Pinpoint the cell where the given text exists, returning its [x, y] midpoint coordinate. 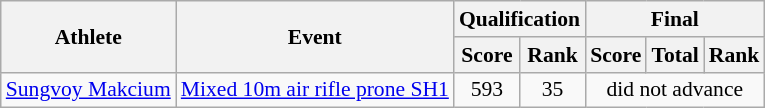
did not advance [674, 90]
35 [552, 90]
Mixed 10m air rifle prone SH1 [315, 90]
Total [674, 55]
Event [315, 36]
Sungvoy Makcium [88, 90]
Final [674, 19]
593 [487, 90]
Qualification [520, 19]
Athlete [88, 36]
